Detect which cell encompasses the target text, then output its [x, y] center coordinate. 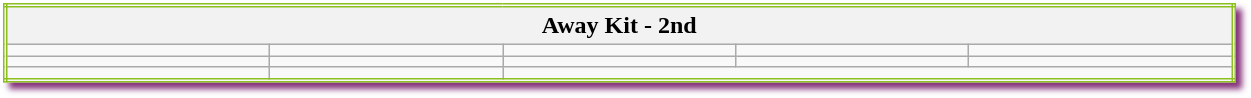
Away Kit - 2nd [619, 25]
